From the cell containing the given text, extract its center point as (x, y) coordinate. 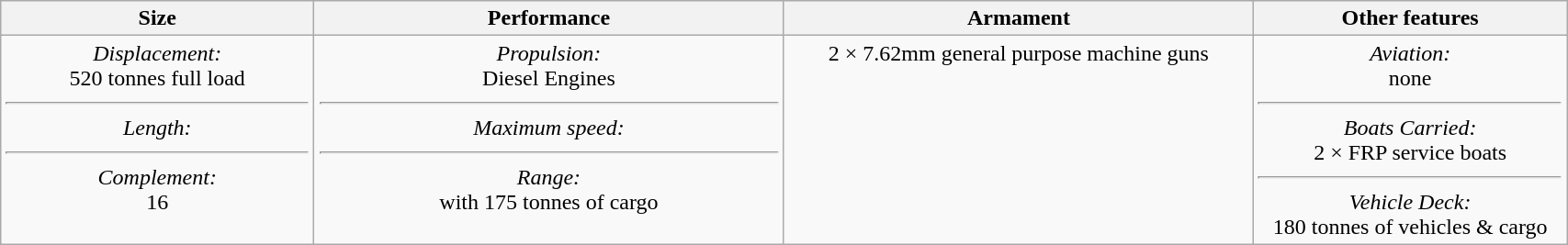
Aviation:noneBoats Carried:2 × FRP service boats Vehicle Deck:180 tonnes of vehicles & cargo (1411, 139)
Armament (1018, 18)
2 × 7.62mm general purpose machine guns (1018, 139)
Displacement:520 tonnes full load Length: Complement:16 (158, 139)
Performance (549, 18)
Other features (1411, 18)
Size (158, 18)
Propulsion:Diesel Engines Maximum speed: Range: with 175 tonnes of cargo (549, 139)
